Identify which cell holds the provided text, then report its (X, Y) central coordinate. 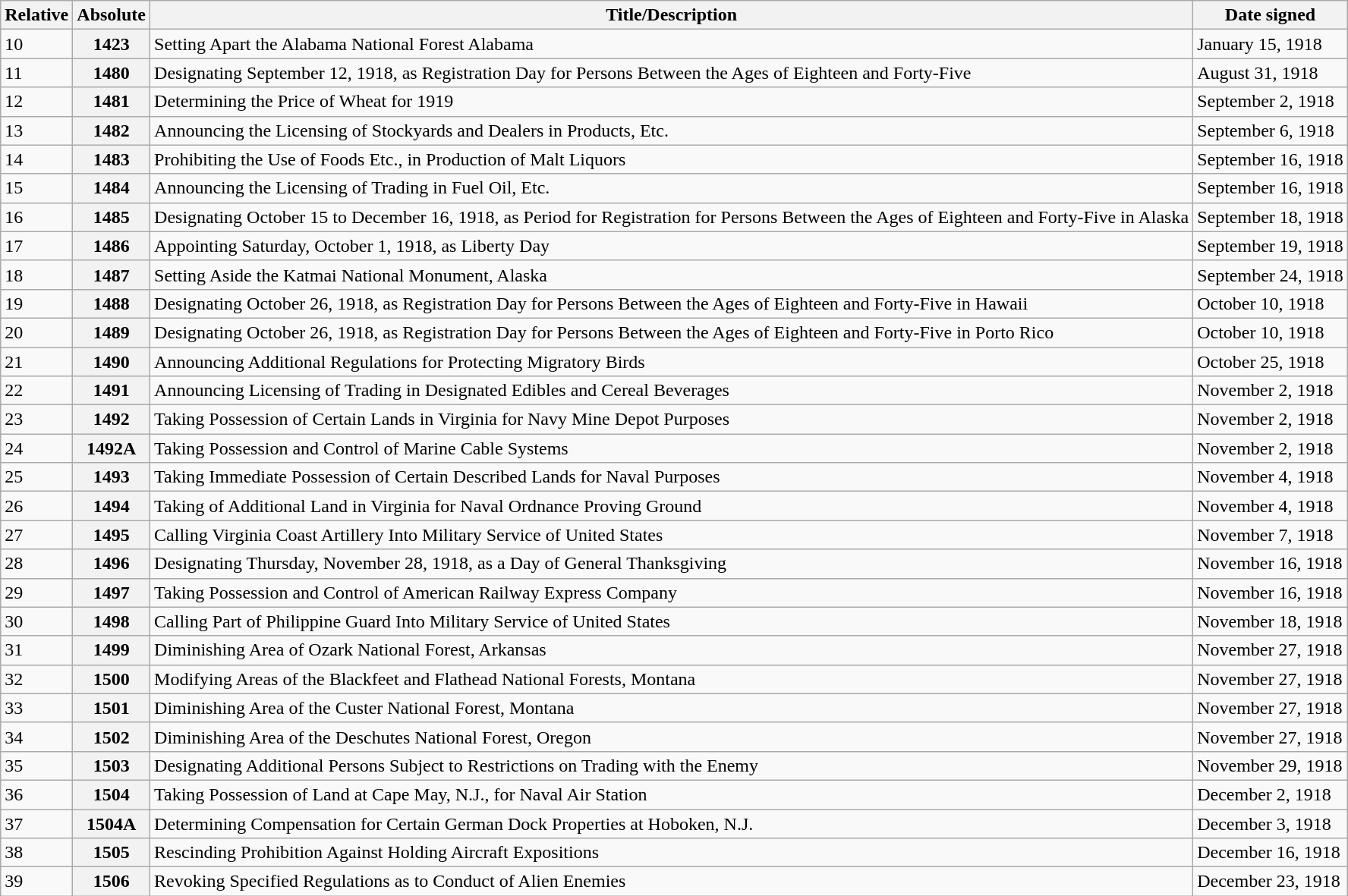
19 (36, 303)
Relative (36, 15)
Revoking Specified Regulations as to Conduct of Alien Enemies (672, 882)
December 16, 1918 (1271, 853)
Taking Possession and Control of American Railway Express Company (672, 593)
1498 (112, 621)
Designating October 15 to December 16, 1918, as Period for Registration for Persons Between the Ages of Eighteen and Forty-Five in Alaska (672, 217)
1482 (112, 130)
11 (36, 73)
Taking Possession of Certain Lands in Virginia for Navy Mine Depot Purposes (672, 420)
1493 (112, 477)
Title/Description (672, 15)
27 (36, 535)
Taking Immediate Possession of Certain Described Lands for Naval Purposes (672, 477)
30 (36, 621)
Setting Aside the Katmai National Monument, Alaska (672, 275)
1484 (112, 188)
32 (36, 679)
25 (36, 477)
15 (36, 188)
14 (36, 159)
Designating Thursday, November 28, 1918, as a Day of General Thanksgiving (672, 564)
Diminishing Area of the Custer National Forest, Montana (672, 708)
Designating October 26, 1918, as Registration Day for Persons Between the Ages of Eighteen and Forty-Five in Porto Rico (672, 332)
August 31, 1918 (1271, 73)
29 (36, 593)
Setting Apart the Alabama National Forest Alabama (672, 44)
January 15, 1918 (1271, 44)
1496 (112, 564)
34 (36, 737)
1506 (112, 882)
20 (36, 332)
1497 (112, 593)
Announcing the Licensing of Trading in Fuel Oil, Etc. (672, 188)
November 18, 1918 (1271, 621)
12 (36, 102)
1505 (112, 853)
Taking Possession and Control of Marine Cable Systems (672, 448)
October 25, 1918 (1271, 362)
December 23, 1918 (1271, 882)
23 (36, 420)
1499 (112, 650)
1480 (112, 73)
1492 (112, 420)
Date signed (1271, 15)
Designating September 12, 1918, as Registration Day for Persons Between the Ages of Eighteen and Forty-Five (672, 73)
33 (36, 708)
Announcing Licensing of Trading in Designated Edibles and Cereal Beverages (672, 391)
September 6, 1918 (1271, 130)
39 (36, 882)
December 3, 1918 (1271, 823)
1492A (112, 448)
1491 (112, 391)
1504 (112, 794)
28 (36, 564)
1486 (112, 246)
35 (36, 766)
Appointing Saturday, October 1, 1918, as Liberty Day (672, 246)
September 24, 1918 (1271, 275)
1504A (112, 823)
November 7, 1918 (1271, 535)
Designating October 26, 1918, as Registration Day for Persons Between the Ages of Eighteen and Forty-Five in Hawaii (672, 303)
September 18, 1918 (1271, 217)
Taking of Additional Land in Virginia for Naval Ordnance Proving Ground (672, 506)
31 (36, 650)
22 (36, 391)
1495 (112, 535)
1503 (112, 766)
1485 (112, 217)
18 (36, 275)
Diminishing Area of the Deschutes National Forest, Oregon (672, 737)
26 (36, 506)
1501 (112, 708)
1481 (112, 102)
September 2, 1918 (1271, 102)
Absolute (112, 15)
Taking Possession of Land at Cape May, N.J., for Naval Air Station (672, 794)
Calling Virginia Coast Artillery Into Military Service of United States (672, 535)
1487 (112, 275)
1423 (112, 44)
Determining the Price of Wheat for 1919 (672, 102)
17 (36, 246)
1494 (112, 506)
Calling Part of Philippine Guard Into Military Service of United States (672, 621)
Modifying Areas of the Blackfeet and Flathead National Forests, Montana (672, 679)
Prohibiting the Use of Foods Etc., in Production of Malt Liquors (672, 159)
10 (36, 44)
21 (36, 362)
Diminishing Area of Ozark National Forest, Arkansas (672, 650)
Designating Additional Persons Subject to Restrictions on Trading with the Enemy (672, 766)
1483 (112, 159)
December 2, 1918 (1271, 794)
36 (36, 794)
16 (36, 217)
38 (36, 853)
1488 (112, 303)
November 29, 1918 (1271, 766)
Determining Compensation for Certain German Dock Properties at Hoboken, N.J. (672, 823)
Rescinding Prohibition Against Holding Aircraft Expositions (672, 853)
1490 (112, 362)
1500 (112, 679)
1502 (112, 737)
13 (36, 130)
Announcing Additional Regulations for Protecting Migratory Birds (672, 362)
24 (36, 448)
37 (36, 823)
September 19, 1918 (1271, 246)
1489 (112, 332)
Announcing the Licensing of Stockyards and Dealers in Products, Etc. (672, 130)
